Find where the given text appears and provide that cell's center as (x, y) coordinate. 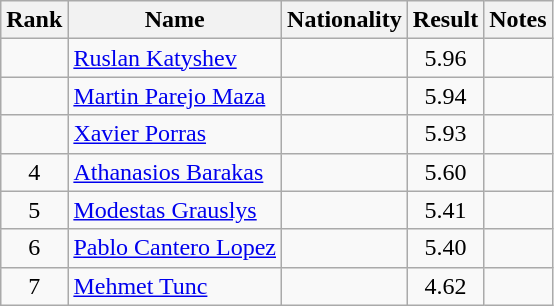
5.94 (445, 96)
Modestas Grauslys (175, 210)
Mehmet Tunc (175, 286)
Rank (34, 20)
4 (34, 172)
5.60 (445, 172)
Athanasios Barakas (175, 172)
Pablo Cantero Lopez (175, 248)
4.62 (445, 286)
5.41 (445, 210)
Xavier Porras (175, 134)
7 (34, 286)
Notes (518, 20)
5 (34, 210)
Martin Parejo Maza (175, 96)
Ruslan Katyshev (175, 58)
Result (445, 20)
5.40 (445, 248)
6 (34, 248)
5.93 (445, 134)
Name (175, 20)
Nationality (345, 20)
5.96 (445, 58)
